Output the [x, y] coordinate of the center of the cell containing the given text.  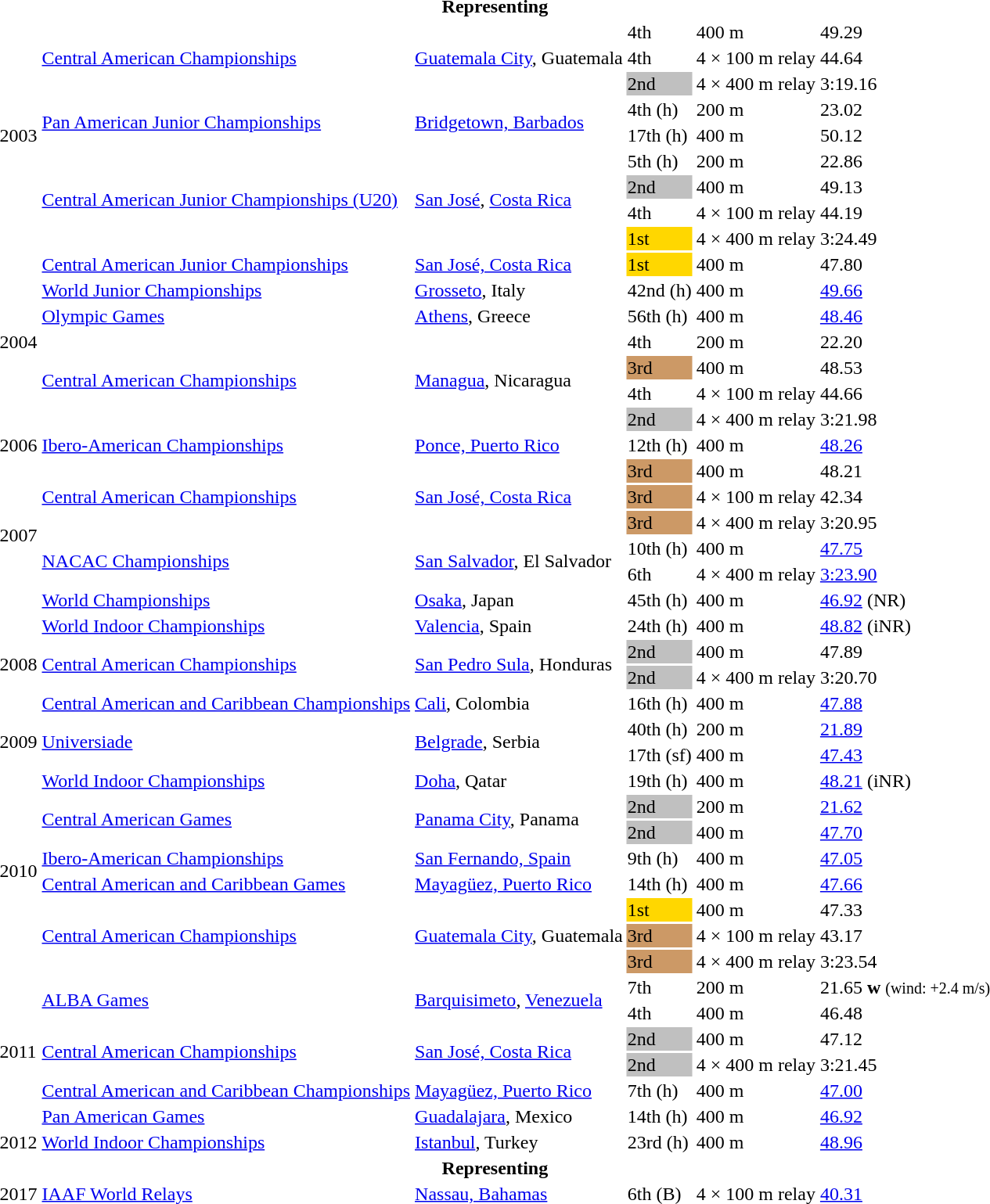
World Championships [226, 600]
17th (h) [659, 135]
Valencia, Spain [520, 626]
7th (h) [659, 1091]
Ponce, Puerto Rico [520, 445]
Central American and Caribbean Games [226, 884]
6th [659, 574]
Istanbul, Turkey [520, 1142]
Belgrade, Serbia [520, 742]
Bridgetown, Barbados [520, 122]
17th (sf) [659, 755]
NACAC Championships [226, 562]
Managua, Nicaragua [520, 380]
7th [659, 987]
16th (h) [659, 703]
Pan American Junior Championships [226, 122]
Athens, Greece [520, 316]
ALBA Games [226, 1000]
Universiade [226, 742]
San Pedro Sula, Honduras [520, 665]
Central American Junior Championships [226, 264]
San Salvador, El Salvador [520, 562]
Grosseto, Italy [520, 290]
Osaka, Japan [520, 600]
Barquisimeto, Venezuela [520, 1000]
San Fernando, Spain [520, 858]
24th (h) [659, 626]
40th (h) [659, 729]
42nd (h) [659, 290]
Central American Games [226, 820]
Pan American Games [226, 1116]
9th (h) [659, 858]
23rd (h) [659, 1142]
Olympic Games [226, 316]
World Junior Championships [226, 290]
4th (h) [659, 110]
12th (h) [659, 445]
Central American Junior Championships (U20) [226, 200]
56th (h) [659, 316]
Doha, Qatar [520, 781]
Guadalajara, Mexico [520, 1116]
Panama City, Panama [520, 820]
10th (h) [659, 548]
45th (h) [659, 600]
5th (h) [659, 161]
19th (h) [659, 781]
Cali, Colombia [520, 703]
